Return the [X, Y] coordinate for the center point of the cell that contains the specified text.  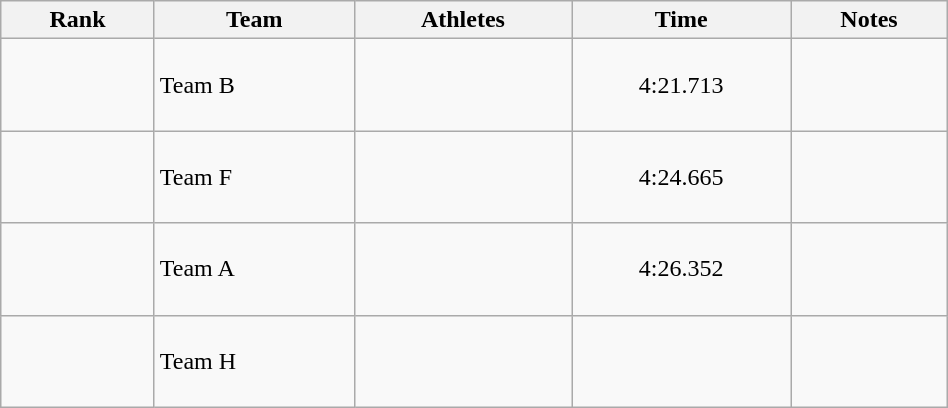
Notes [870, 20]
Team B [254, 85]
Team A [254, 269]
Team H [254, 361]
4:26.352 [682, 269]
Time [682, 20]
Athletes [462, 20]
Rank [78, 20]
Team F [254, 177]
4:24.665 [682, 177]
Team [254, 20]
4:21.713 [682, 85]
